Locate the cell with the specified text and output its [x, y] center coordinate. 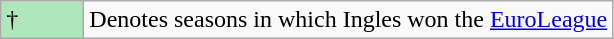
† [42, 20]
Denotes seasons in which Ingles won the EuroLeague [348, 20]
